Return [x, y] of the center of cell containing provided text 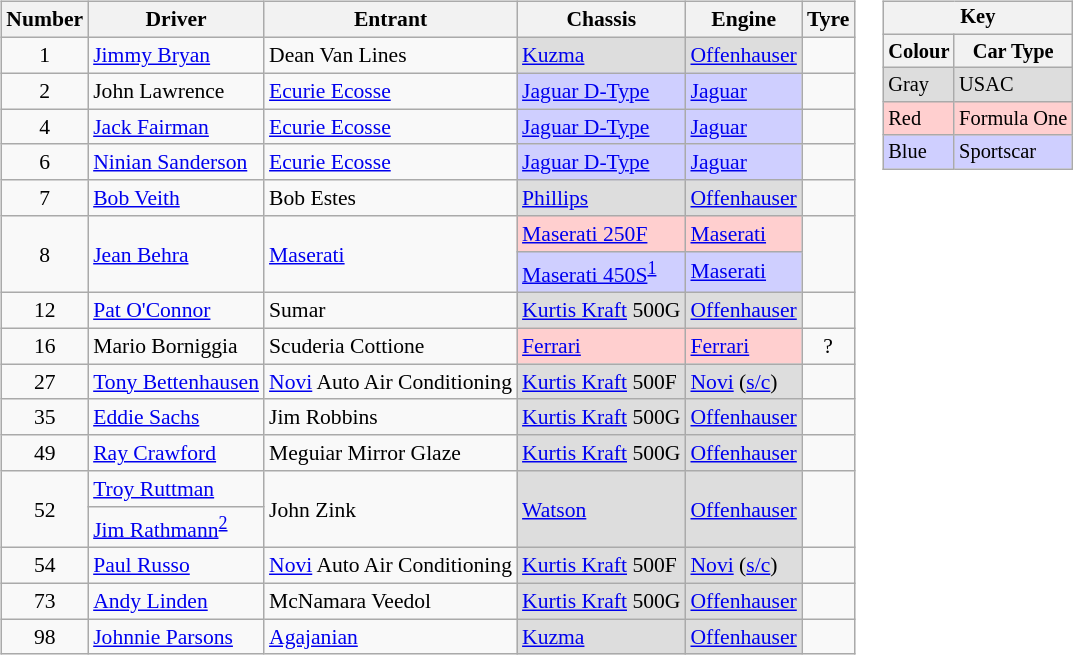
Ray Crawford [176, 453]
John Lawrence [176, 91]
12 [44, 311]
Maserati 450S1 [601, 272]
Jean Behra [176, 254]
Red [918, 119]
Maserati 250F [601, 234]
Driver [176, 20]
Scuderia Cottione [390, 346]
54 [44, 566]
49 [44, 453]
Tony Bettenhausen [176, 382]
Troy Ruttman [176, 489]
Jimmy Bryan [176, 55]
35 [44, 417]
Blue [918, 152]
8 [44, 254]
Key [978, 18]
Johnnie Parsons [176, 637]
73 [44, 601]
Andy Linden [176, 601]
Tyre [828, 20]
98 [44, 637]
Watson [601, 510]
Sumar [390, 311]
USAC [1013, 85]
Paul Russo [176, 566]
52 [44, 510]
? [828, 346]
Formula One [1013, 119]
Car Type [1013, 51]
McNamara Veedol [390, 601]
Phillips [601, 198]
1 [44, 55]
6 [44, 162]
Ninian Sanderson [176, 162]
Jim Robbins [390, 417]
Chassis [601, 20]
Sportscar [1013, 152]
Engine [743, 20]
Agajanian [390, 637]
4 [44, 127]
Meguiar Mirror Glaze [390, 453]
Entrant [390, 20]
John Zink [390, 510]
2 [44, 91]
16 [44, 346]
Number [44, 20]
Jack Fairman [176, 127]
Bob Estes [390, 198]
Eddie Sachs [176, 417]
Bob Veith [176, 198]
Mario Borniggia [176, 346]
Pat O'Connor [176, 311]
Gray [918, 85]
27 [44, 382]
7 [44, 198]
Colour [918, 51]
Dean Van Lines [390, 55]
Jim Rathmann2 [176, 526]
